Find where the given text appears and provide that cell's center as [X, Y] coordinate. 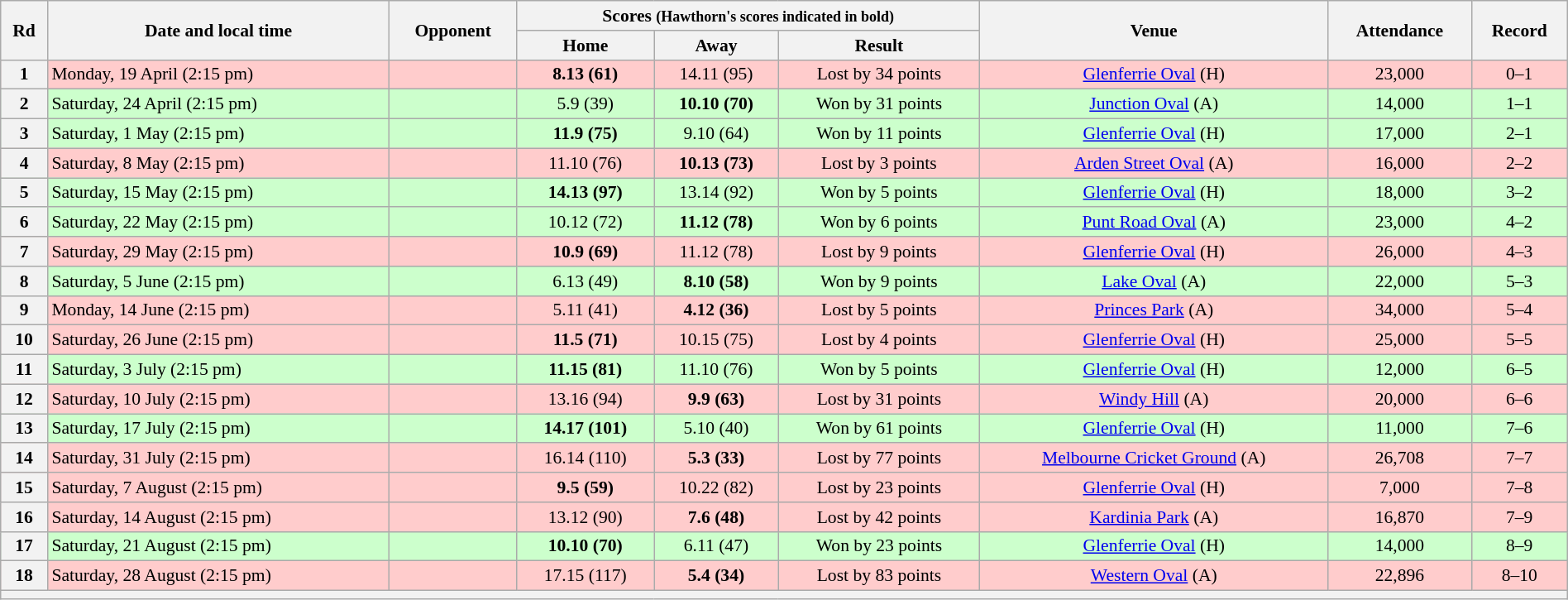
Junction Oval (A) [1154, 104]
Saturday, 21 August (2:15 pm) [218, 546]
Windy Hill (A) [1154, 399]
13 [25, 429]
17 [25, 546]
11.15 (81) [586, 370]
Lost by 9 points [879, 252]
18 [25, 576]
11.9 (75) [586, 134]
6–6 [1519, 399]
Opponent [453, 30]
14.13 (97) [586, 193]
Lost by 31 points [879, 399]
Won by 23 points [879, 546]
14 [25, 458]
18,000 [1400, 193]
11,000 [1400, 429]
7–8 [1519, 487]
Lost by 42 points [879, 517]
Saturday, 22 May (2:15 pm) [218, 223]
3 [25, 134]
Lake Oval (A) [1154, 281]
7–6 [1519, 429]
10.13 (73) [716, 163]
Saturday, 15 May (2:15 pm) [218, 193]
7.6 (48) [716, 517]
Punt Road Oval (A) [1154, 223]
8.13 (61) [586, 74]
5.4 (34) [716, 576]
Saturday, 31 July (2:15 pm) [218, 458]
6.13 (49) [586, 281]
16,870 [1400, 517]
16.14 (110) [586, 458]
15 [25, 487]
Saturday, 3 July (2:15 pm) [218, 370]
Saturday, 29 May (2:15 pm) [218, 252]
4.12 (36) [716, 310]
Lost by 5 points [879, 310]
Rd [25, 30]
4 [25, 163]
10.12 (72) [586, 223]
5.3 (33) [716, 458]
13.12 (90) [586, 517]
3–2 [1519, 193]
8.10 (58) [716, 281]
1–1 [1519, 104]
10 [25, 340]
Saturday, 1 May (2:15 pm) [218, 134]
Won by 11 points [879, 134]
Won by 9 points [879, 281]
Record [1519, 30]
Saturday, 14 August (2:15 pm) [218, 517]
Lost by 34 points [879, 74]
Won by 31 points [879, 104]
Saturday, 17 July (2:15 pm) [218, 429]
14.17 (101) [586, 429]
10.22 (82) [716, 487]
17.15 (117) [586, 576]
Away [716, 46]
1 [25, 74]
5.9 (39) [586, 104]
Saturday, 24 April (2:15 pm) [218, 104]
26,000 [1400, 252]
0–1 [1519, 74]
13.14 (92) [716, 193]
Western Oval (A) [1154, 576]
Monday, 14 June (2:15 pm) [218, 310]
11 [25, 370]
16,000 [1400, 163]
Lost by 23 points [879, 487]
Lost by 77 points [879, 458]
9.10 (64) [716, 134]
4–2 [1519, 223]
20,000 [1400, 399]
Lost by 83 points [879, 576]
Saturday, 5 June (2:15 pm) [218, 281]
Kardinia Park (A) [1154, 517]
Scores (Hawthorn's scores indicated in bold) [748, 16]
Lost by 4 points [879, 340]
Home [586, 46]
8–10 [1519, 576]
9.9 (63) [716, 399]
4–3 [1519, 252]
22,000 [1400, 281]
Saturday, 8 May (2:15 pm) [218, 163]
22,896 [1400, 576]
Melbourne Cricket Ground (A) [1154, 458]
2 [25, 104]
7–9 [1519, 517]
Saturday, 10 July (2:15 pm) [218, 399]
10.15 (75) [716, 340]
Attendance [1400, 30]
Result [879, 46]
Saturday, 26 June (2:15 pm) [218, 340]
8–9 [1519, 546]
5 [25, 193]
7 [25, 252]
25,000 [1400, 340]
13.16 (94) [586, 399]
14.11 (95) [716, 74]
Won by 6 points [879, 223]
Arden Street Oval (A) [1154, 163]
Lost by 3 points [879, 163]
5–5 [1519, 340]
2–2 [1519, 163]
Saturday, 7 August (2:15 pm) [218, 487]
17,000 [1400, 134]
5–4 [1519, 310]
12,000 [1400, 370]
26,708 [1400, 458]
6.11 (47) [716, 546]
6–5 [1519, 370]
Princes Park (A) [1154, 310]
8 [25, 281]
5.10 (40) [716, 429]
10.9 (69) [586, 252]
12 [25, 399]
6 [25, 223]
Monday, 19 April (2:15 pm) [218, 74]
9.5 (59) [586, 487]
2–1 [1519, 134]
Venue [1154, 30]
Saturday, 28 August (2:15 pm) [218, 576]
16 [25, 517]
5–3 [1519, 281]
7,000 [1400, 487]
7–7 [1519, 458]
11.5 (71) [586, 340]
9 [25, 310]
34,000 [1400, 310]
Won by 61 points [879, 429]
Date and local time [218, 30]
5.11 (41) [586, 310]
